Output the [x, y] coordinate of the center of the cell containing the given text.  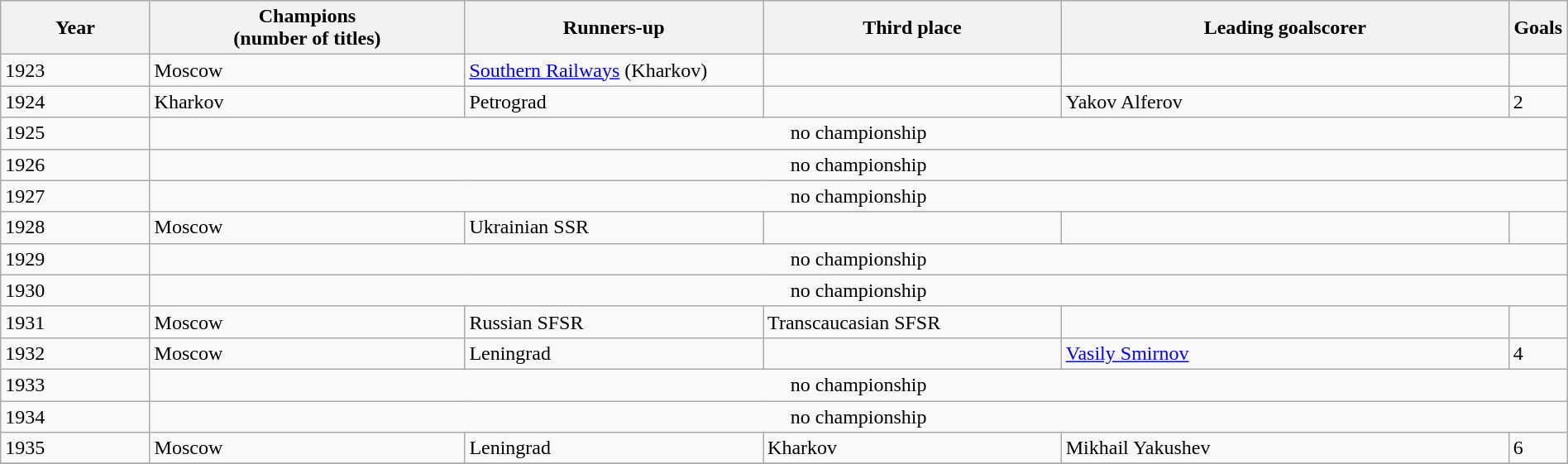
Mikhail Yakushev [1285, 448]
Ukrainian SSR [614, 227]
Runners-up [614, 28]
1934 [75, 416]
1926 [75, 165]
Goals [1538, 28]
Vasily Smirnov [1285, 353]
Champions(number of titles) [308, 28]
1924 [75, 102]
Russian SFSR [614, 322]
1935 [75, 448]
6 [1538, 448]
Leading goalscorer [1285, 28]
Yakov Alferov [1285, 102]
Southern Railways (Kharkov) [614, 70]
1929 [75, 259]
1927 [75, 196]
4 [1538, 353]
1928 [75, 227]
1931 [75, 322]
1923 [75, 70]
Third place [913, 28]
Transcaucasian SFSR [913, 322]
1930 [75, 290]
Year [75, 28]
1933 [75, 385]
Petrograd [614, 102]
2 [1538, 102]
1932 [75, 353]
1925 [75, 133]
